Output the (X, Y) coordinate of the center of the cell containing the given text.  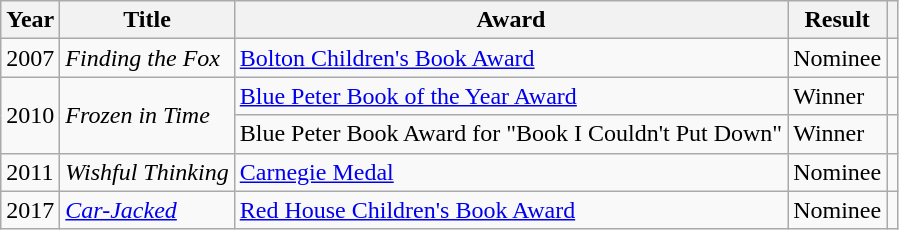
Blue Peter Book Award for "Book I Couldn't Put Down" (510, 134)
Frozen in Time (147, 115)
2011 (30, 172)
Wishful Thinking (147, 172)
Car-Jacked (147, 210)
Carnegie Medal (510, 172)
2010 (30, 115)
2017 (30, 210)
Red House Children's Book Award (510, 210)
Award (510, 20)
Year (30, 20)
2007 (30, 58)
Title (147, 20)
Blue Peter Book of the Year Award (510, 96)
Finding the Fox (147, 58)
Bolton Children's Book Award (510, 58)
Result (838, 20)
